Extract the (X, Y) coordinate from the center of the cell holding the provided text.  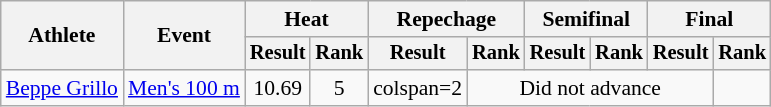
5 (339, 88)
Heat (306, 19)
Beppe Grillo (62, 88)
colspan=2 (418, 88)
Final (710, 19)
10.69 (278, 88)
Men's 100 m (184, 88)
Event (184, 36)
Repechage (446, 19)
Semifinal (586, 19)
Athlete (62, 36)
Did not advance (590, 88)
